Locate the cell with the specified text and output its (X, Y) center coordinate. 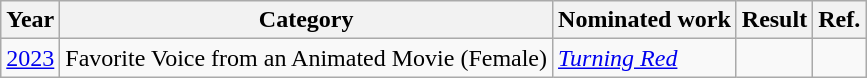
Year (30, 20)
Favorite Voice from an Animated Movie (Female) (306, 58)
Category (306, 20)
Ref. (840, 20)
Nominated work (645, 20)
Turning Red (645, 58)
Result (774, 20)
2023 (30, 58)
